Locate the cell with the specified text and output its (X, Y) center coordinate. 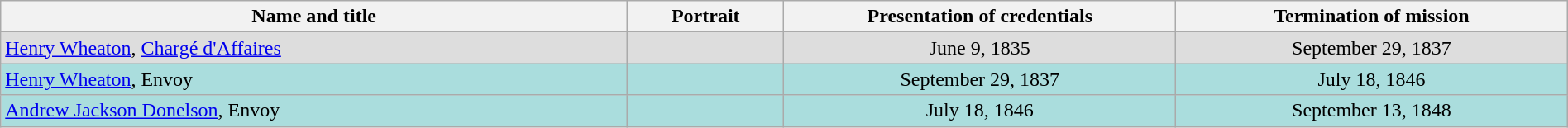
Name and title (314, 17)
June 9, 1835 (980, 48)
Presentation of credentials (980, 17)
Termination of mission (1372, 17)
Henry Wheaton, Chargé d'Affaires (314, 48)
September 13, 1848 (1372, 111)
Portrait (706, 17)
Andrew Jackson Donelson, Envoy (314, 111)
Henry Wheaton, Envoy (314, 79)
